From the cell containing the given text, extract its center point as [x, y] coordinate. 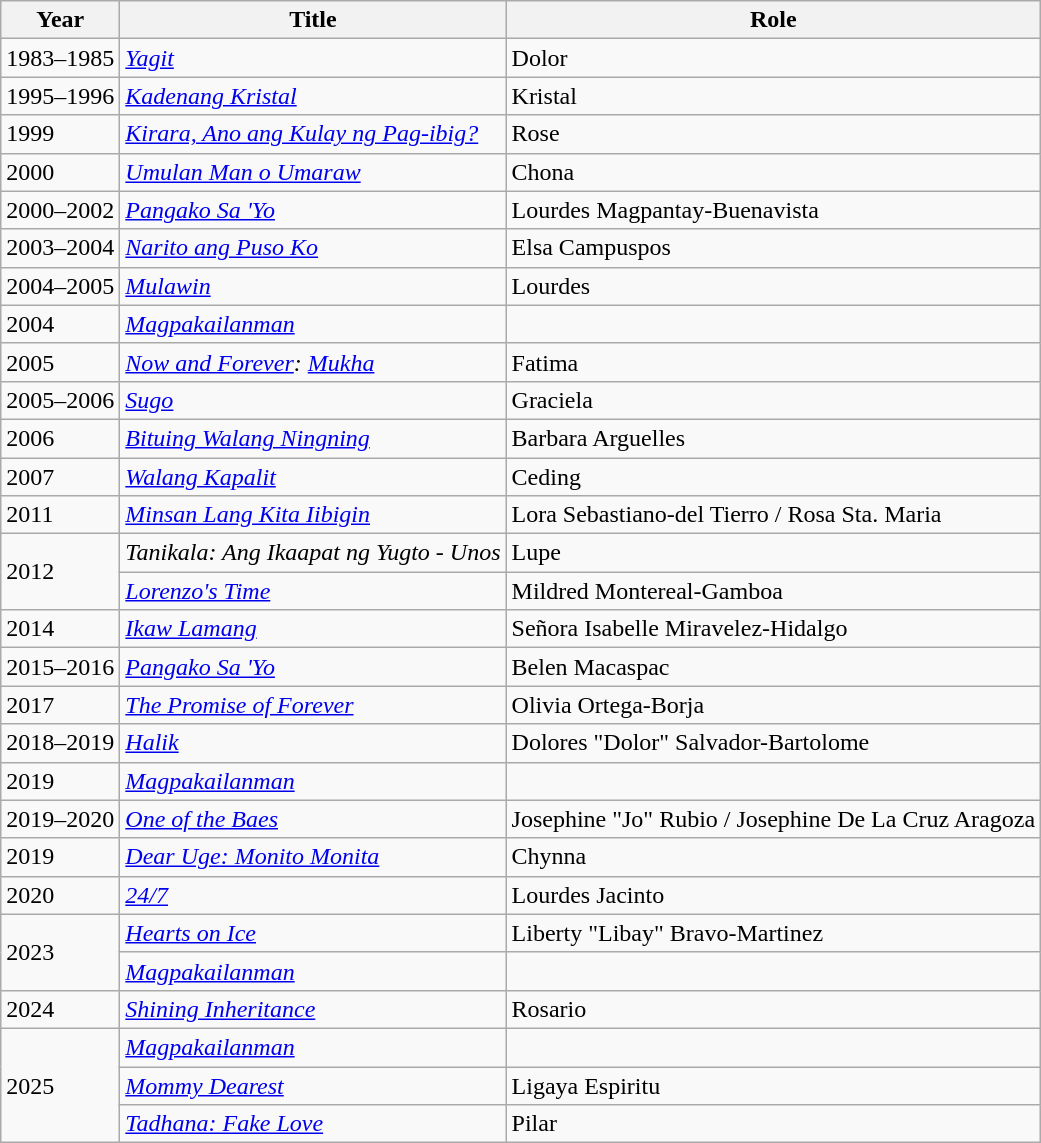
2023 [60, 952]
Lupe [774, 553]
Señora Isabelle Miravelez-Hidalgo [774, 629]
2011 [60, 515]
Year [60, 20]
Lora Sebastiano-del Tierro / Rosa Sta. Maria [774, 515]
2020 [60, 895]
Kirara, Ano ang Kulay ng Pag-ibig? [313, 134]
Rosario [774, 1009]
One of the Baes [313, 819]
Fatima [774, 362]
Minsan Lang Kita Iibigin [313, 515]
2025 [60, 1085]
2005–2006 [60, 400]
2004 [60, 324]
Lorenzo's Time [313, 591]
Barbara Arguelles [774, 438]
Tanikala: Ang Ikaapat ng Yugto - Unos [313, 553]
The Promise of Forever [313, 705]
2012 [60, 572]
Belen Macaspac [774, 667]
Yagit [313, 58]
Chynna [774, 857]
2015–2016 [60, 667]
1995–1996 [60, 96]
Halik [313, 743]
Narito ang Puso Ko [313, 248]
Dear Uge: Monito Monita [313, 857]
Lourdes Magpantay-Buenavista [774, 210]
2007 [60, 477]
2014 [60, 629]
Liberty "Libay" Bravo-Martinez [774, 933]
Umulan Man o Umaraw [313, 172]
2017 [60, 705]
Mommy Dearest [313, 1085]
Olivia Ortega-Borja [774, 705]
2004–2005 [60, 286]
Elsa Campuspos [774, 248]
Graciela [774, 400]
Ligaya Espiritu [774, 1085]
2019–2020 [60, 819]
Kadenang Kristal [313, 96]
Shining Inheritance [313, 1009]
Walang Kapalit [313, 477]
Ceding [774, 477]
Ikaw Lamang [313, 629]
Bituing Walang Ningning [313, 438]
Pilar [774, 1124]
Mulawin [313, 286]
Dolor [774, 58]
Hearts on Ice [313, 933]
2006 [60, 438]
Role [774, 20]
2000–2002 [60, 210]
2018–2019 [60, 743]
2005 [60, 362]
Lourdes [774, 286]
1983–1985 [60, 58]
Tadhana: Fake Love [313, 1124]
Kristal [774, 96]
Sugo [313, 400]
Mildred Montereal-Gamboa [774, 591]
2003–2004 [60, 248]
2024 [60, 1009]
Chona [774, 172]
Title [313, 20]
Josephine "Jo" Rubio / Josephine De La Cruz Aragoza [774, 819]
Rose [774, 134]
Now and Forever: Mukha [313, 362]
1999 [60, 134]
Dolores "Dolor" Salvador-Bartolome [774, 743]
24/7 [313, 895]
Lourdes Jacinto [774, 895]
2000 [60, 172]
